From the cell containing the given text, extract its center point as (x, y) coordinate. 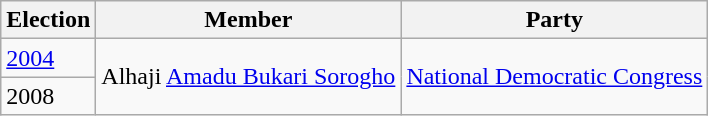
Member (248, 20)
2004 (48, 58)
Party (554, 20)
2008 (48, 96)
Election (48, 20)
Alhaji Amadu Bukari Sorogho (248, 77)
National Democratic Congress (554, 77)
